Search for the cell housing the specified text and yield its [x, y] center coordinate. 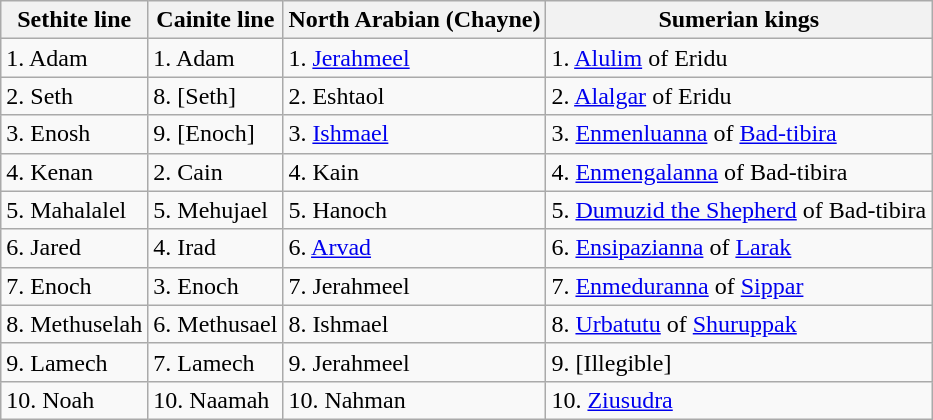
9. [Illegible] [739, 362]
8. Ishmael [414, 324]
8. [Seth] [216, 96]
10. Ziusudra [739, 400]
6. Arvad [414, 248]
5. Dumuzid the Shepherd of Bad-tibira [739, 210]
1. Jerahmeel [414, 58]
3. Ishmael [414, 134]
8. Urbatutu of Shuruppak [739, 324]
5. Mahalalel [74, 210]
7. Lamech [216, 362]
North Arabian (Chayne) [414, 20]
2. Eshtaol [414, 96]
9. Jerahmeel [414, 362]
Sumerian kings [739, 20]
6. Ensipazianna of Larak [739, 248]
2. Seth [74, 96]
9. Lamech [74, 362]
5. Mehujael [216, 210]
Sethite line [74, 20]
3. Enmenluanna of Bad-tibira [739, 134]
9. [Enoch] [216, 134]
7. Jerahmeel [414, 286]
1. Alulim of Eridu [739, 58]
8. Methuselah [74, 324]
7. Enoch [74, 286]
10. Naamah [216, 400]
4. Enmengalanna of Bad-tibira [739, 172]
4. Kain [414, 172]
Cainite line [216, 20]
10. Noah [74, 400]
2. Alalgar of Eridu [739, 96]
6. Jared [74, 248]
3. Enoch [216, 286]
2. Cain [216, 172]
5. Hanoch [414, 210]
6. Methusael [216, 324]
3. Enosh [74, 134]
4. Irad [216, 248]
7. Enmeduranna of Sippar [739, 286]
4. Kenan [74, 172]
10. Nahman [414, 400]
